Scan for the cell matching the given text and deliver its (X, Y) coordinate at center. 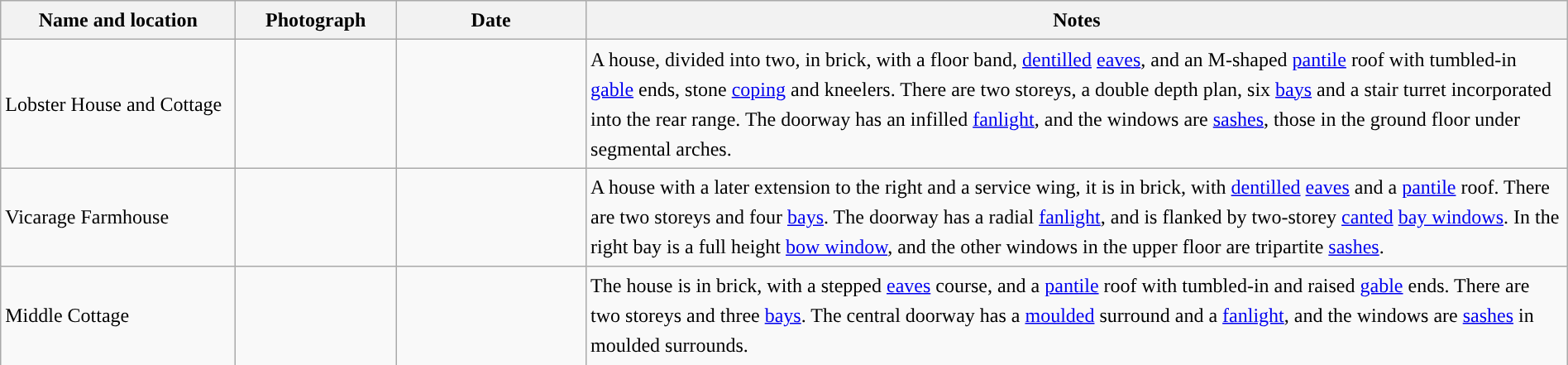
Lobster House and Cottage (118, 104)
Middle Cottage (118, 316)
Photograph (316, 20)
Name and location (118, 20)
Vicarage Farmhouse (118, 217)
Notes (1077, 20)
Date (491, 20)
